Find where the given text appears and provide that cell's center as [X, Y] coordinate. 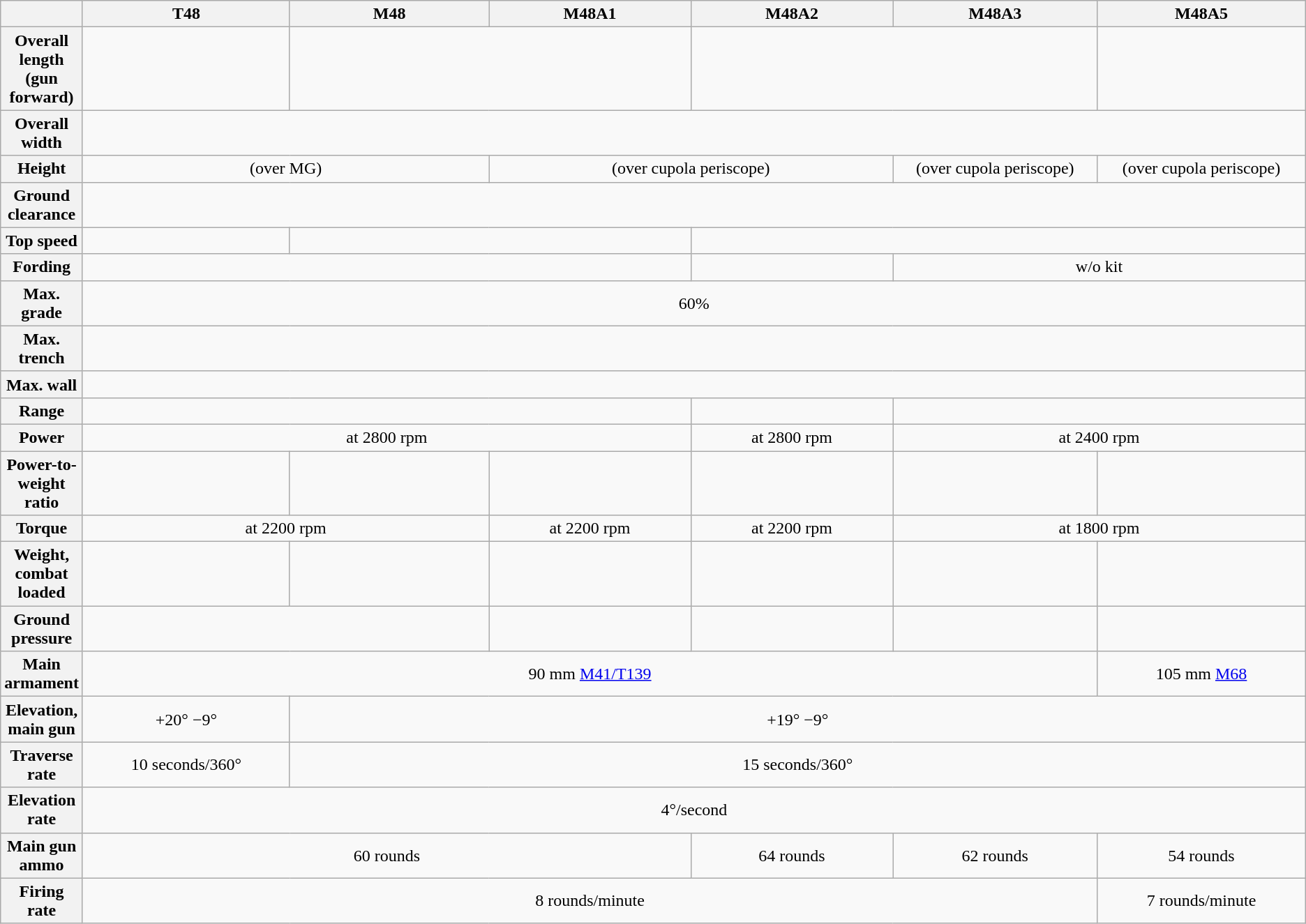
Firing rate [42, 901]
(over MG) [285, 169]
Main gun ammo [42, 855]
M48A1 [590, 14]
Traverse rate [42, 764]
M48A3 [995, 14]
64 rounds [792, 855]
Max. grade [42, 303]
M48 [389, 14]
+20° −9° [186, 720]
Max. trench [42, 349]
Main armament [42, 674]
w/o kit [1099, 267]
60% [693, 303]
at 2400 rpm [1099, 437]
Torque [42, 529]
T48 [186, 14]
105 mm M68 [1201, 674]
Overall length (gun forward) [42, 68]
Elevation rate [42, 810]
M48A5 [1201, 14]
Ground clearance [42, 205]
60 rounds [386, 855]
Ground pressure [42, 629]
Power [42, 437]
Fording [42, 267]
10 seconds/360° [186, 764]
62 rounds [995, 855]
Max. wall [42, 384]
7 rounds/minute [1201, 901]
Height [42, 169]
Top speed [42, 241]
90 mm M41/T139 [590, 674]
M48A2 [792, 14]
Weight, combat loaded [42, 574]
8 rounds/minute [590, 901]
at 1800 rpm [1099, 529]
54 rounds [1201, 855]
Power-to-weight ratio [42, 483]
Elevation, main gun [42, 720]
Range [42, 411]
4°/second [693, 810]
15 seconds/360° [797, 764]
+19° −9° [797, 720]
Overall width [42, 132]
